From the cell containing the given text, extract its center point as [x, y] coordinate. 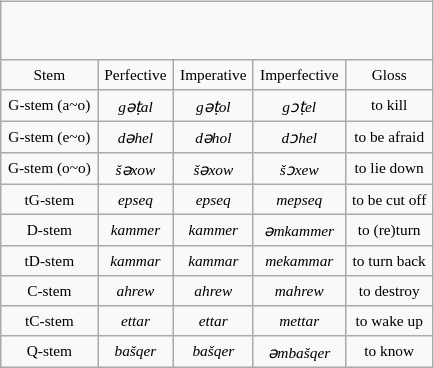
to destroy [389, 290]
D-stem [49, 230]
to be afraid [389, 137]
G-stem (o~o) [49, 168]
to (re)turn [389, 230]
Imperative [213, 74]
gəṭol [213, 105]
C-stem [49, 290]
mepseq [299, 199]
dəhol [213, 137]
gɔṭel [299, 105]
dɔhel [299, 137]
šɔxew [299, 168]
tG-stem [49, 199]
G-stem (a~o) [49, 105]
mekammar [299, 260]
tC-stem [49, 320]
Perfective [136, 74]
mettar [299, 320]
mahrew [299, 290]
to be cut off [389, 199]
to wake up [389, 320]
Gloss [389, 74]
to kill [389, 105]
gəṭal [136, 105]
to lie down [389, 168]
əmbašqer [299, 351]
Imperfective [299, 74]
to turn back [389, 260]
G-stem (e~o) [49, 137]
tD-stem [49, 260]
əmkammer [299, 230]
dəhel [136, 137]
to know [389, 351]
Q-stem [49, 351]
Stem [49, 74]
